For the text-containing cell, return its midpoint in (X, Y) coordinate format. 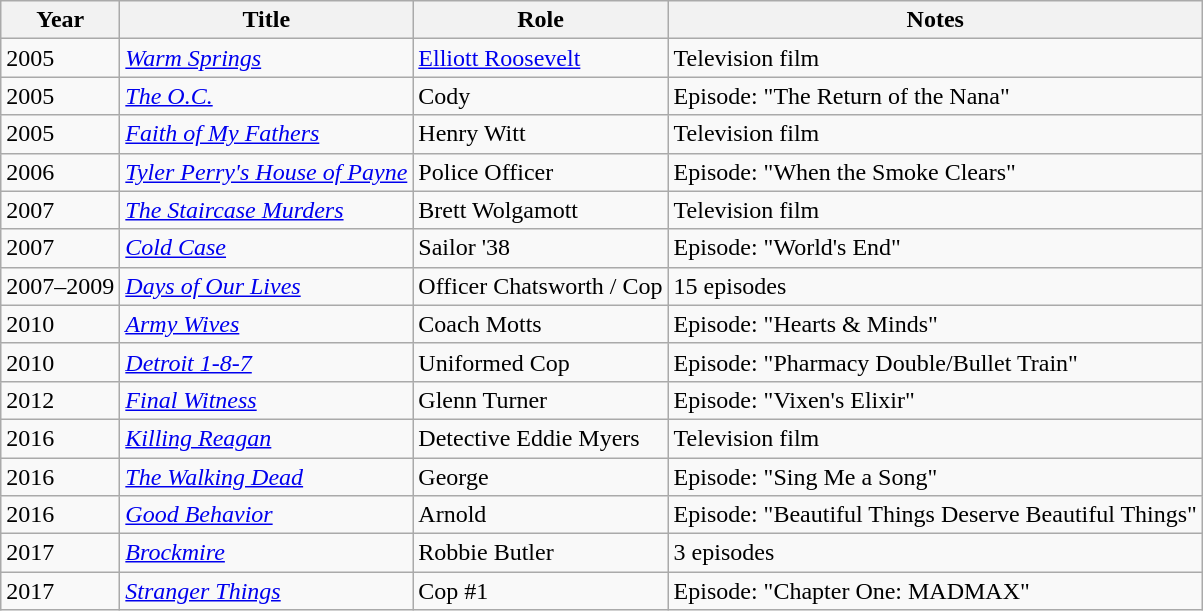
Police Officer (540, 172)
Episode: "Sing Me a Song" (935, 477)
Year (60, 20)
Coach Motts (540, 324)
Notes (935, 20)
Detroit 1-8-7 (266, 362)
The O.C. (266, 96)
The Walking Dead (266, 477)
Cop #1 (540, 591)
Episode: "World's End" (935, 248)
2007–2009 (60, 286)
Faith of My Fathers (266, 134)
2006 (60, 172)
Episode: "Hearts & Minds" (935, 324)
Stranger Things (266, 591)
Glenn Turner (540, 400)
Episode: "When the Smoke Clears" (935, 172)
Episode: "Chapter One: MADMAX" (935, 591)
Officer Chatsworth / Cop (540, 286)
Killing Reagan (266, 438)
Warm Springs (266, 58)
Good Behavior (266, 515)
Elliott Roosevelt (540, 58)
Cody (540, 96)
Army Wives (266, 324)
Role (540, 20)
Cold Case (266, 248)
George (540, 477)
Detective Eddie Myers (540, 438)
Sailor '38 (540, 248)
Days of Our Lives (266, 286)
Arnold (540, 515)
The Staircase Murders (266, 210)
Episode: "Pharmacy Double/Bullet Train" (935, 362)
Episode: "Beautiful Things Deserve Beautiful Things" (935, 515)
2012 (60, 400)
15 episodes (935, 286)
Uniformed Cop (540, 362)
Robbie Butler (540, 553)
3 episodes (935, 553)
Henry Witt (540, 134)
Brockmire (266, 553)
Title (266, 20)
Tyler Perry's House of Payne (266, 172)
Brett Wolgamott (540, 210)
Episode: "The Return of the Nana" (935, 96)
Final Witness (266, 400)
Episode: "Vixen's Elixir" (935, 400)
